From the cell containing the given text, extract its center point as (x, y) coordinate. 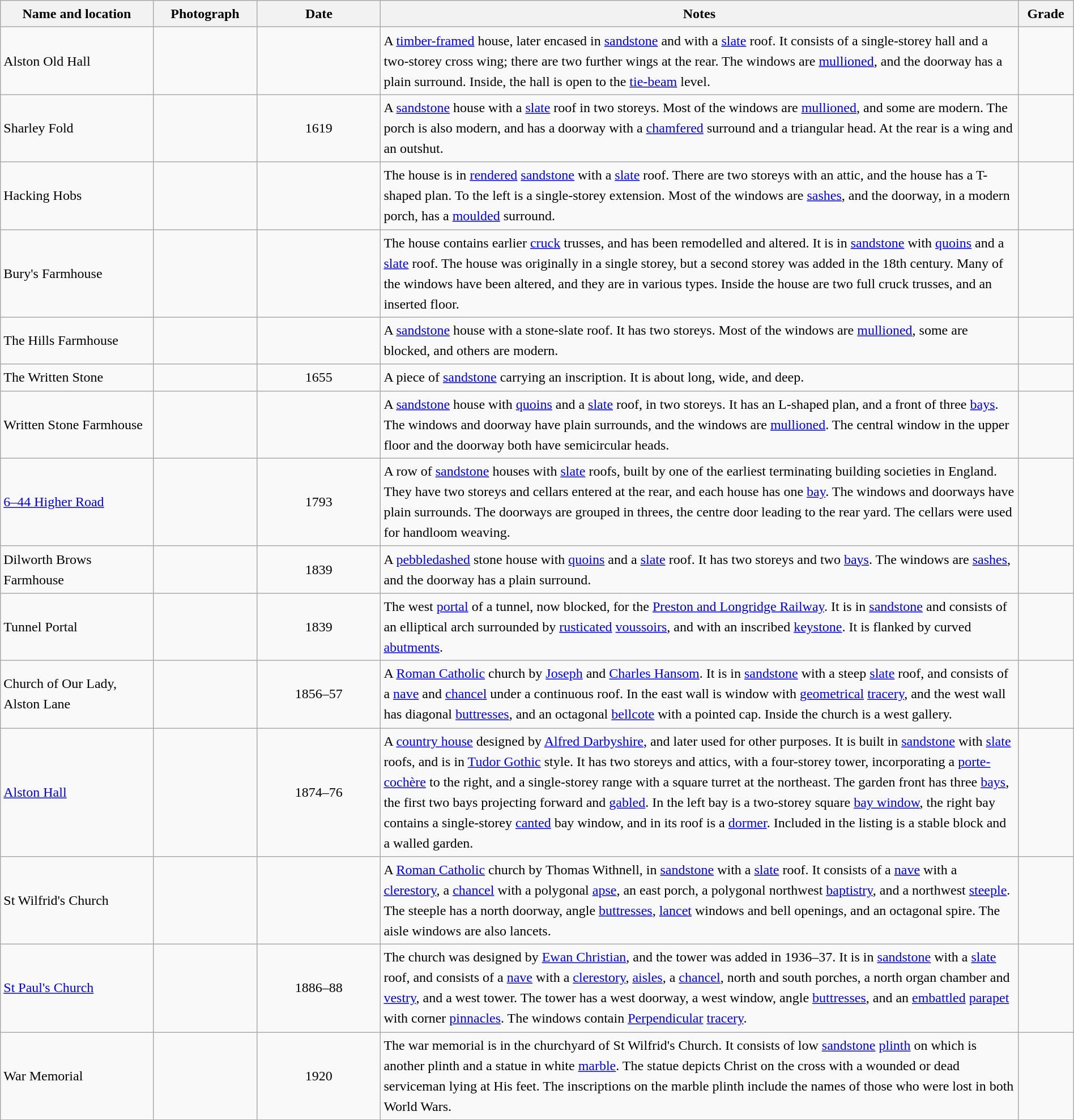
1619 (319, 128)
Tunnel Portal (77, 626)
1856–57 (319, 694)
1793 (319, 502)
Bury's Farmhouse (77, 273)
Church of Our Lady, Alston Lane (77, 694)
Dilworth Brows Farmhouse (77, 570)
The Hills Farmhouse (77, 341)
1886–88 (319, 989)
Photograph (205, 14)
St Wilfrid's Church (77, 900)
1655 (319, 377)
1920 (319, 1076)
Notes (699, 14)
Sharley Fold (77, 128)
Written Stone Farmhouse (77, 425)
Name and location (77, 14)
Alston Hall (77, 793)
War Memorial (77, 1076)
A piece of sandstone carrying an inscription. It is about long, wide, and deep. (699, 377)
A sandstone house with a stone-slate roof. It has two storeys. Most of the windows are mullioned, some are blocked, and others are modern. (699, 341)
The Written Stone (77, 377)
Hacking Hobs (77, 196)
1874–76 (319, 793)
Date (319, 14)
St Paul's Church (77, 989)
6–44 Higher Road (77, 502)
Alston Old Hall (77, 61)
Grade (1046, 14)
